Pinpoint the cell where the given text exists, returning its (x, y) midpoint coordinate. 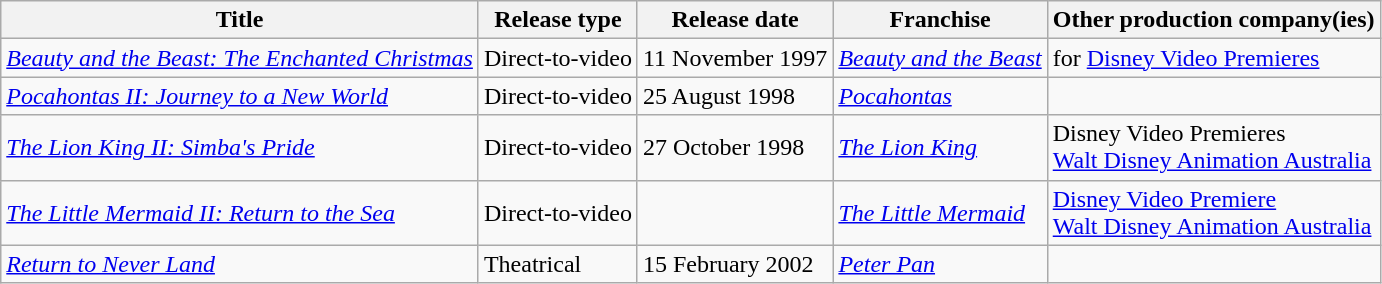
15 February 2002 (734, 264)
Beauty and the Beast (940, 58)
Disney Video PremieresWalt Disney Animation Australia (1214, 148)
The Little Mermaid (940, 212)
Release type (558, 20)
Release date (734, 20)
11 November 1997 (734, 58)
Beauty and the Beast: The Enchanted Christmas (240, 58)
25 August 1998 (734, 96)
Pocahontas II: Journey to a New World (240, 96)
Franchise (940, 20)
Return to Never Land (240, 264)
The Lion King II: Simba's Pride (240, 148)
Disney Video PremiereWalt Disney Animation Australia (1214, 212)
Theatrical (558, 264)
27 October 1998 (734, 148)
The Little Mermaid II: Return to the Sea (240, 212)
The Lion King (940, 148)
Peter Pan (940, 264)
for Disney Video Premieres (1214, 58)
Title (240, 20)
Other production company(ies) (1214, 20)
Pocahontas (940, 96)
